Pinpoint the cell where the given text exists, returning its [X, Y] midpoint coordinate. 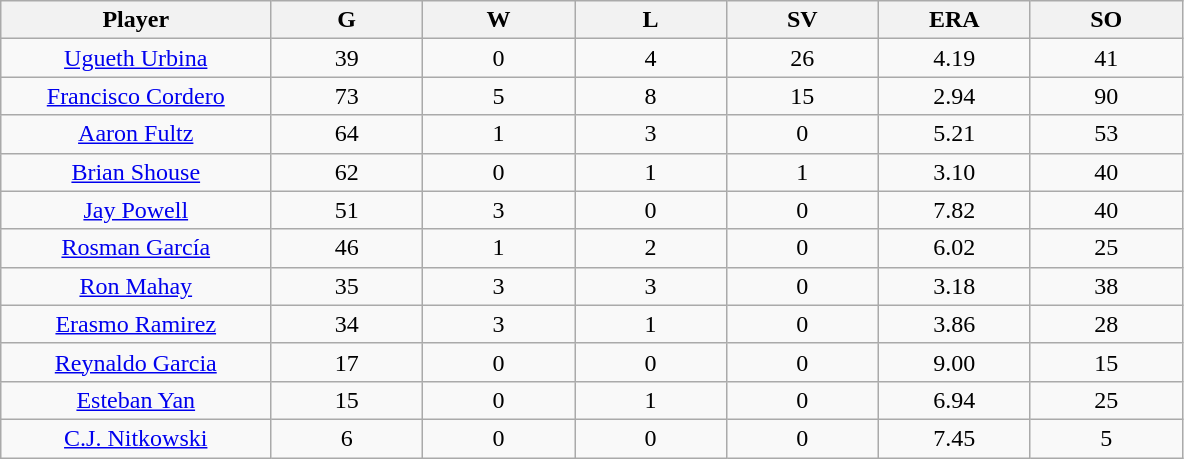
26 [802, 58]
8 [651, 96]
3.18 [954, 286]
51 [347, 210]
7.82 [954, 210]
Ron Mahay [136, 286]
64 [347, 134]
39 [347, 58]
2.94 [954, 96]
73 [347, 96]
62 [347, 172]
38 [1106, 286]
SO [1106, 20]
Erasmo Ramirez [136, 324]
Jay Powell [136, 210]
Reynaldo Garcia [136, 362]
W [499, 20]
3.10 [954, 172]
SV [802, 20]
4.19 [954, 58]
Rosman García [136, 248]
35 [347, 286]
G [347, 20]
6 [347, 438]
2 [651, 248]
90 [1106, 96]
C.J. Nitkowski [136, 438]
6.94 [954, 400]
Brian Shouse [136, 172]
Player [136, 20]
46 [347, 248]
34 [347, 324]
9.00 [954, 362]
7.45 [954, 438]
Esteban Yan [136, 400]
28 [1106, 324]
L [651, 20]
3.86 [954, 324]
53 [1106, 134]
17 [347, 362]
41 [1106, 58]
Aaron Fultz [136, 134]
Ugueth Urbina [136, 58]
ERA [954, 20]
Francisco Cordero [136, 96]
6.02 [954, 248]
4 [651, 58]
5.21 [954, 134]
